For the text-containing cell, return its midpoint in [X, Y] coordinate format. 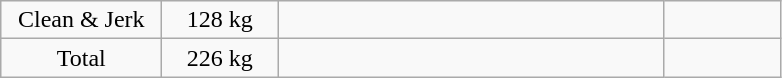
128 kg [220, 20]
Clean & Jerk [82, 20]
226 kg [220, 58]
Total [82, 58]
